Extract the (x, y) coordinate from the center of the cell holding the provided text.  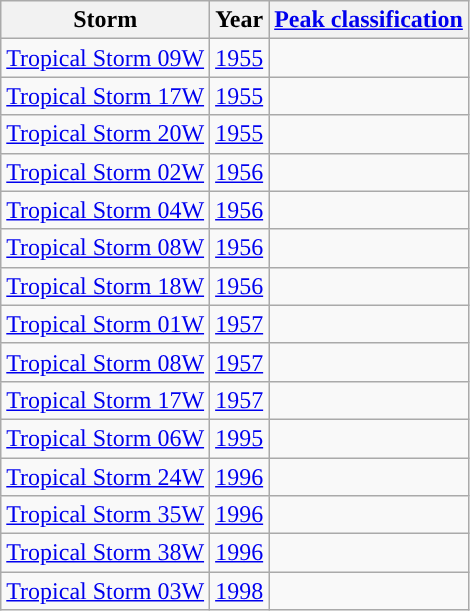
Tropical Storm 06W (106, 438)
Tropical Storm 35W (106, 515)
1995 (240, 438)
Tropical Storm 02W (106, 172)
Tropical Storm 18W (106, 286)
Tropical Storm 24W (106, 477)
Tropical Storm 20W (106, 134)
Peak classification (369, 20)
Tropical Storm 04W (106, 210)
1998 (240, 591)
Tropical Storm 09W (106, 58)
Storm (106, 20)
Year (240, 20)
Tropical Storm 01W (106, 324)
Tropical Storm 38W (106, 553)
Tropical Storm 03W (106, 591)
